Search for the cell housing the specified text and yield its [x, y] center coordinate. 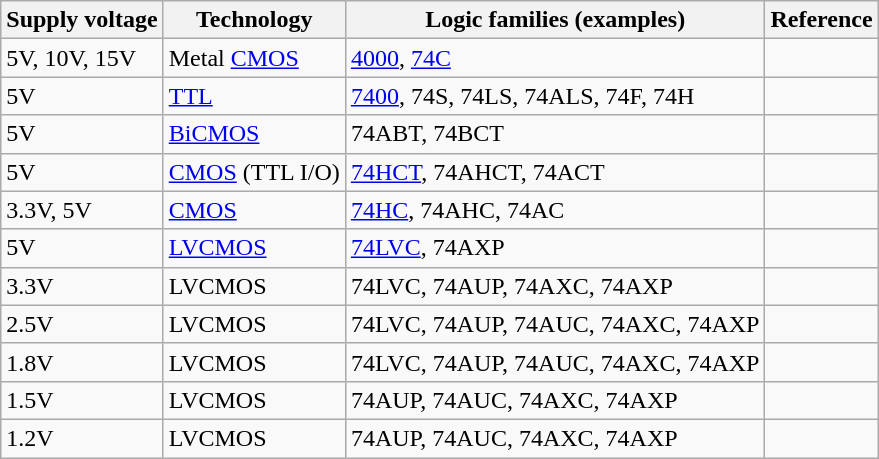
BiCMOS [254, 134]
4000, 74C [555, 58]
74HCT, 74AHCT, 74ACT [555, 172]
7400, 74S, 74LS, 74ALS, 74F, 74H [555, 96]
5V, 10V, 15V [82, 58]
1.8V [82, 362]
3.3V, 5V [82, 210]
CMOS [254, 210]
74HC, 74AHC, 74AC [555, 210]
1.5V [82, 400]
3.3V [82, 286]
Technology [254, 20]
Logic families (examples) [555, 20]
2.5V [82, 324]
Supply voltage [82, 20]
Reference [822, 20]
1.2V [82, 438]
Metal CMOS [254, 58]
74LVC, 74AUP, 74AXC, 74AXP [555, 286]
74LVC, 74AXP [555, 248]
CMOS (TTL I/O) [254, 172]
TTL [254, 96]
74ABT, 74BCT [555, 134]
